Return (X, Y) of the center of cell containing provided text 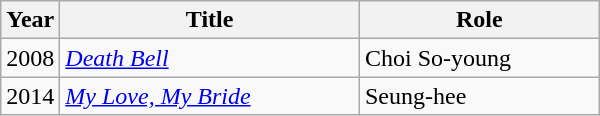
Death Bell (210, 58)
My Love, My Bride (210, 96)
Year (30, 20)
2008 (30, 58)
Seung-hee (479, 96)
Choi So-young (479, 58)
Role (479, 20)
Title (210, 20)
2014 (30, 96)
